Determine the [X, Y] coordinate at the center of the cell enclosing the given text.  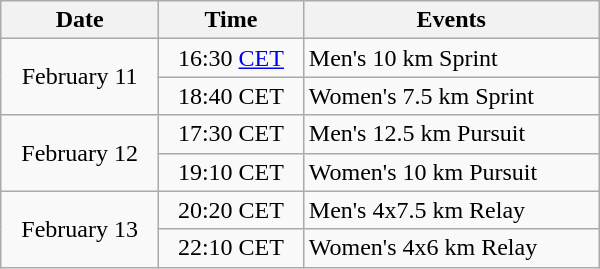
Women's 10 km Pursuit [451, 172]
19:10 CET [232, 172]
Women's 4x6 km Relay [451, 248]
Events [451, 20]
17:30 CET [232, 134]
22:10 CET [232, 248]
Men's 10 km Sprint [451, 58]
Time [232, 20]
Men's 4x7.5 km Relay [451, 210]
18:40 CET [232, 96]
February 12 [80, 153]
Women's 7.5 km Sprint [451, 96]
Men's 12.5 km Pursuit [451, 134]
20:20 CET [232, 210]
February 11 [80, 77]
16:30 CET [232, 58]
February 13 [80, 229]
Date [80, 20]
